Detect which cell encompasses the target text, then output its (x, y) center coordinate. 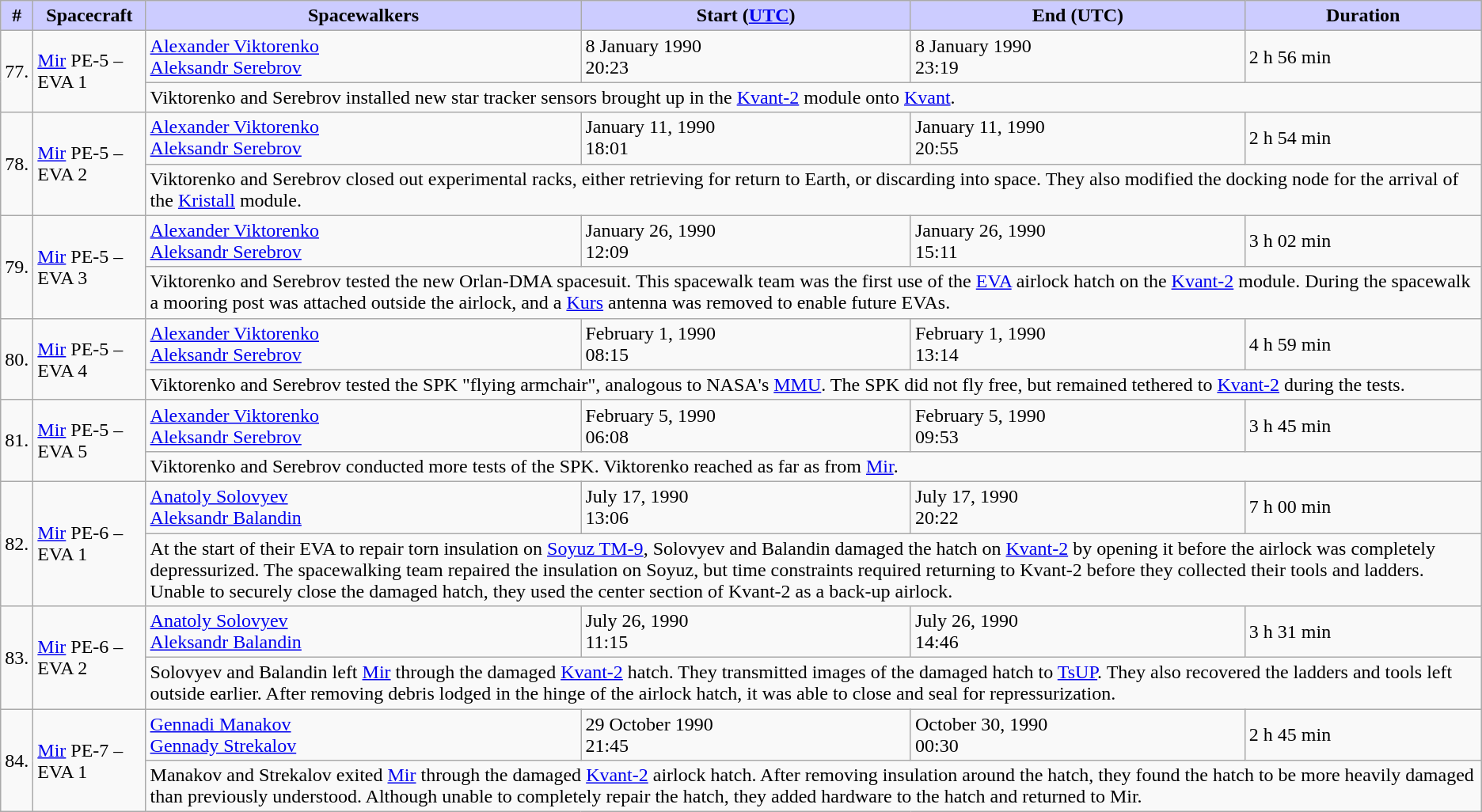
Mir PE-6 – EVA 1 (89, 543)
7 h 00 min (1363, 507)
82. (17, 543)
Spacewalkers (363, 16)
Start (UTC) (746, 16)
Duration (1363, 16)
# (17, 16)
Mir PE-5 – EVA 5 (89, 440)
End (UTC) (1077, 16)
February 5, 199006:08 (746, 426)
Mir PE-5 – EVA 2 (89, 164)
February 1, 199013:14 (1077, 343)
January 11, 199020:55 (1077, 138)
77. (17, 71)
February 1, 199008:15 (746, 343)
8 January 199023:19 (1077, 57)
Viktorenko and Serebrov conducted more tests of the SPK. Viktorenko reached as far as from Mir. (814, 466)
29 October 199021:45 (746, 734)
Mir PE-7 – EVA 1 (89, 761)
Mir PE-5 – EVA 3 (89, 267)
3 h 31 min (1363, 632)
Viktorenko and Serebrov installed new star tracker sensors brought up in the Kvant-2 module onto Kvant. (814, 97)
July 26, 199011:15 (746, 632)
2 h 54 min (1363, 138)
Mir PE-6 – EVA 2 (89, 658)
78. (17, 164)
4 h 59 min (1363, 343)
83. (17, 658)
February 5, 199009:53 (1077, 426)
July 17, 199013:06 (746, 507)
July 26, 199014:46 (1077, 632)
Mir PE-5 – EVA 1 (89, 71)
84. (17, 761)
3 h 02 min (1363, 241)
2 h 56 min (1363, 57)
January 11, 199018:01 (746, 138)
81. (17, 440)
79. (17, 267)
January 26, 199012:09 (746, 241)
October 30, 199000:30 (1077, 734)
80. (17, 359)
Mir PE-5 – EVA 4 (89, 359)
Spacecraft (89, 16)
2 h 45 min (1363, 734)
July 17, 199020:22 (1077, 507)
8 January 199020:23 (746, 57)
Gennadi Manakov Gennady Strekalov (363, 734)
January 26, 199015:11 (1077, 241)
3 h 45 min (1363, 426)
